Search for the cell housing the specified text and yield its [X, Y] center coordinate. 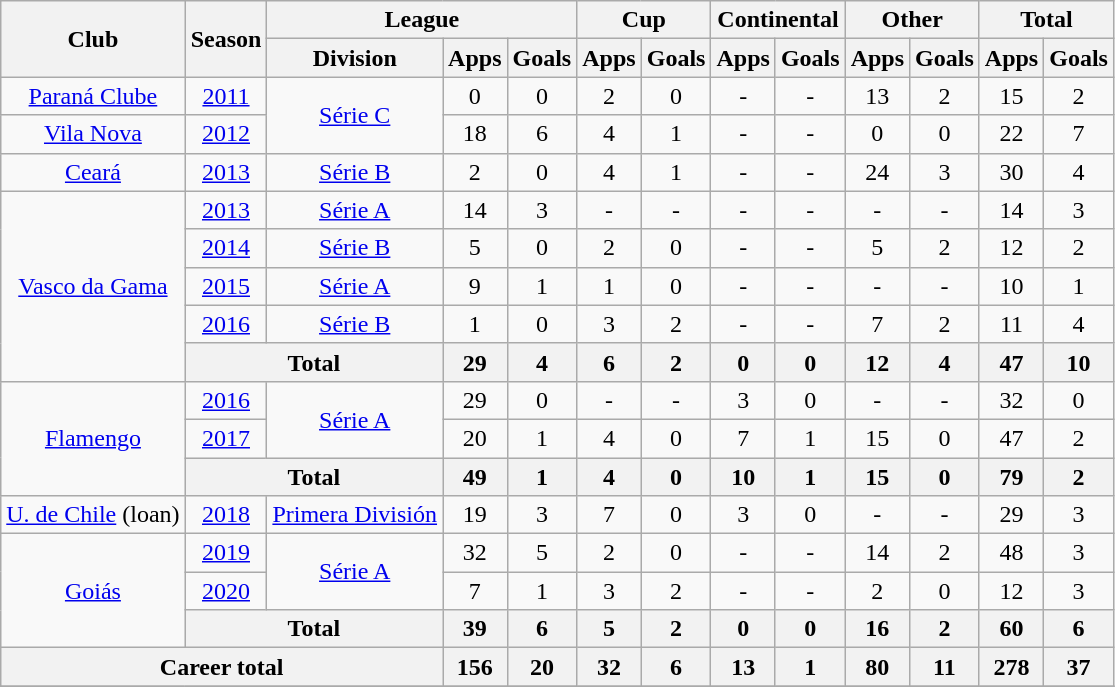
24 [877, 172]
2020 [226, 591]
Career total [222, 667]
37 [1079, 667]
48 [1011, 553]
Division [355, 58]
80 [877, 667]
2011 [226, 96]
Season [226, 39]
Cup [644, 20]
Vila Nova [93, 134]
2017 [226, 438]
156 [475, 667]
Continental [778, 20]
16 [877, 629]
Club [93, 39]
2012 [226, 134]
2014 [226, 248]
39 [475, 629]
22 [1011, 134]
Ceará [93, 172]
Other [912, 20]
278 [1011, 667]
60 [1011, 629]
2019 [226, 553]
30 [1011, 172]
2015 [226, 286]
U. de Chile (loan) [93, 515]
League [422, 20]
Série C [355, 115]
18 [475, 134]
Primera División [355, 515]
Vasco da Gama [93, 286]
Goiás [93, 591]
2018 [226, 515]
Flamengo [93, 438]
9 [475, 286]
79 [1011, 477]
49 [475, 477]
19 [475, 515]
Paraná Clube [93, 96]
